Return [X, Y] of the center of cell containing provided text 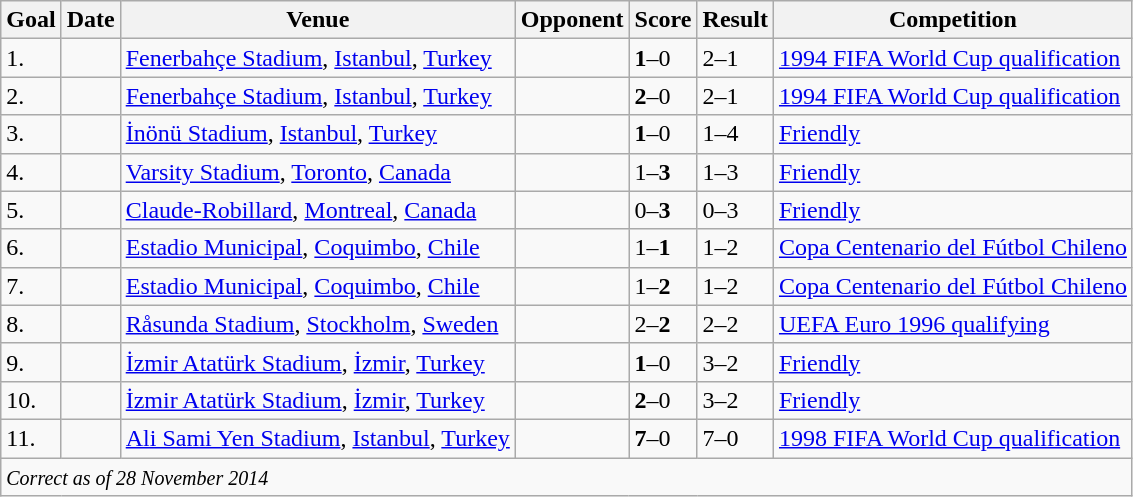
9. [31, 362]
Goal [31, 20]
1–1 [663, 248]
Opponent [572, 20]
4. [31, 172]
İnönü Stadium, Istanbul, Turkey [318, 134]
7. [31, 286]
Result [735, 20]
11. [31, 438]
Ali Sami Yen Stadium, Istanbul, Turkey [318, 438]
1. [31, 58]
10. [31, 400]
Venue [318, 20]
5. [31, 210]
1998 FIFA World Cup qualification [952, 438]
Correct as of 28 November 2014 [567, 477]
6. [31, 248]
Date [90, 20]
Råsunda Stadium, Stockholm, Sweden [318, 324]
Score [663, 20]
3. [31, 134]
Claude-Robillard, Montreal, Canada [318, 210]
8. [31, 324]
Competition [952, 20]
Varsity Stadium, Toronto, Canada [318, 172]
1–4 [735, 134]
2. [31, 96]
UEFA Euro 1996 qualifying [952, 324]
